For the text-containing cell, return its midpoint in [x, y] coordinate format. 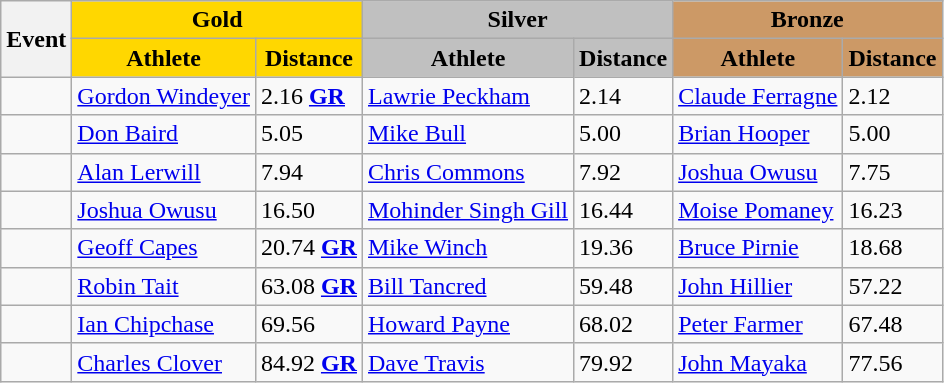
18.68 [892, 248]
57.22 [892, 286]
Lawrie Peckham [468, 96]
John Hillier [758, 286]
Ian Chipchase [164, 324]
63.08 GR [308, 286]
Dave Travis [468, 362]
Mohinder Singh Gill [468, 210]
68.02 [624, 324]
Claude Ferragne [758, 96]
16.44 [624, 210]
Peter Farmer [758, 324]
59.48 [624, 286]
Bruce Pirnie [758, 248]
69.56 [308, 324]
Gold [218, 20]
84.92 GR [308, 362]
Alan Lerwill [164, 172]
Bronze [808, 20]
2.12 [892, 96]
79.92 [624, 362]
7.94 [308, 172]
16.50 [308, 210]
7.92 [624, 172]
Robin Tait [164, 286]
Bill Tancred [468, 286]
Charles Clover [164, 362]
Event [36, 39]
Mike Bull [468, 134]
67.48 [892, 324]
Brian Hooper [758, 134]
Chris Commons [468, 172]
John Mayaka [758, 362]
77.56 [892, 362]
Howard Payne [468, 324]
Gordon Windeyer [164, 96]
5.05 [308, 134]
20.74 GR [308, 248]
2.16 GR [308, 96]
2.14 [624, 96]
16.23 [892, 210]
19.36 [624, 248]
Silver [517, 20]
Moise Pomaney [758, 210]
Don Baird [164, 134]
7.75 [892, 172]
Mike Winch [468, 248]
Geoff Capes [164, 248]
